Find where the given text appears and provide that cell's center as (X, Y) coordinate. 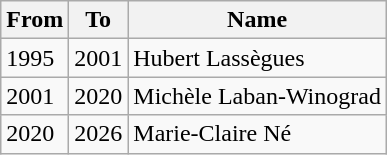
Name (258, 20)
Marie-Claire Né (258, 134)
Hubert Lassègues (258, 58)
From (35, 20)
To (98, 20)
1995 (35, 58)
2026 (98, 134)
Michèle Laban-Winograd (258, 96)
